Pinpoint the cell where the given text exists, returning its (X, Y) midpoint coordinate. 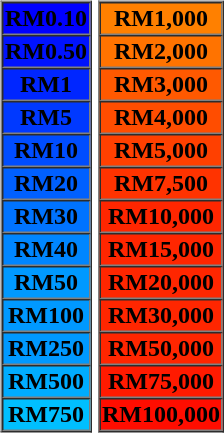
RM30,000 (161, 316)
RM250 (46, 348)
RM500 (46, 382)
RM50 (46, 282)
RM4,000 (161, 118)
RM100 (46, 316)
RM30 (46, 216)
RM40 (46, 250)
RM20,000 (161, 282)
RM100,000 (161, 414)
RM50,000 (161, 348)
RM1,000 (161, 18)
RM20 (46, 184)
RM0.10 (46, 18)
RM15,000 (161, 250)
RM10,000 (161, 216)
RM10 (46, 150)
RM75,000 (161, 382)
RM7,500 (161, 184)
RM5 (46, 118)
RM750 (46, 414)
RM0.50 (46, 52)
RM3,000 (161, 84)
RM2,000 (161, 52)
RM1 (46, 84)
RM5,000 (161, 150)
